Determine the (X, Y) coordinate at the center of the cell enclosing the given text.  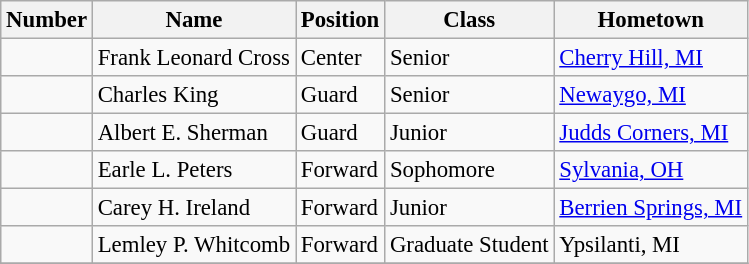
Carey H. Ireland (194, 208)
Name (194, 20)
Albert E. Sherman (194, 133)
Center (340, 58)
Cherry Hill, MI (650, 58)
Number (47, 20)
Earle L. Peters (194, 170)
Hometown (650, 20)
Charles King (194, 95)
Sophomore (470, 170)
Graduate Student (470, 245)
Frank Leonard Cross (194, 58)
Judds Corners, MI (650, 133)
Position (340, 20)
Berrien Springs, MI (650, 208)
Lemley P. Whitcomb (194, 245)
Sylvania, OH (650, 170)
Newaygo, MI (650, 95)
Class (470, 20)
Ypsilanti, MI (650, 245)
